Return the [x, y] coordinate for the center point of the cell that contains the specified text.  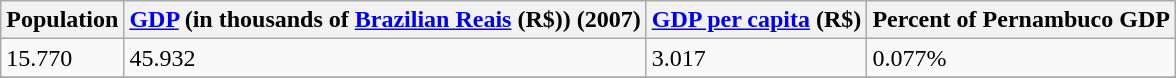
0.077% [1022, 58]
GDP per capita (R$) [756, 20]
3.017 [756, 58]
Percent of Pernambuco GDP [1022, 20]
45.932 [385, 58]
15.770 [62, 58]
GDP (in thousands of Brazilian Reais (R$)) (2007) [385, 20]
Population [62, 20]
